Identify which cell holds the provided text, then report its (x, y) central coordinate. 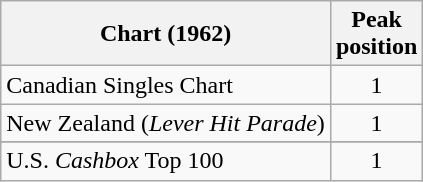
Peakposition (376, 34)
U.S. Cashbox Top 100 (166, 161)
New Zealand (Lever Hit Parade) (166, 123)
Canadian Singles Chart (166, 85)
Chart (1962) (166, 34)
